Locate the cell with the specified text and output its (x, y) center coordinate. 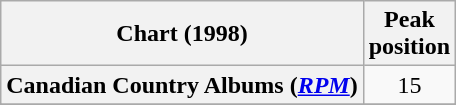
15 (409, 85)
Peak position (409, 34)
Chart (1998) (182, 34)
Canadian Country Albums (RPM) (182, 85)
